Extract the (X, Y) coordinate from the center of the cell holding the provided text.  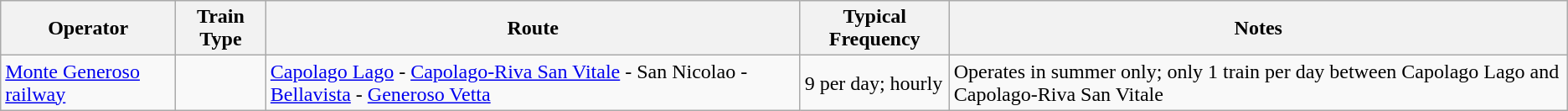
Capolago Lago - Capolago-Riva San Vitale - San Nicolao - Bellavista - Generoso Vetta (533, 82)
Operator (89, 29)
Operates in summer only; only 1 train per day between Capolago Lago and Capolago-Riva San Vitale (1258, 82)
Route (533, 29)
Notes (1258, 29)
Monte Generoso railway (89, 82)
Train Type (221, 29)
9 per day; hourly (874, 82)
Typical Frequency (874, 29)
